Scan for the cell matching the given text and deliver its (X, Y) coordinate at center. 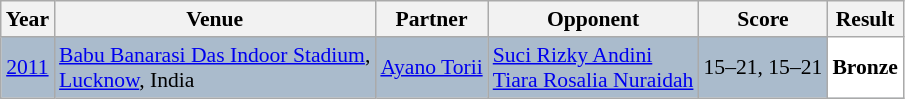
Suci Rizky Andini Tiara Rosalia Nuraidah (594, 68)
Opponent (594, 19)
Year (28, 19)
2011 (28, 68)
Babu Banarasi Das Indoor Stadium,Lucknow, India (214, 68)
Ayano Torii (431, 68)
Result (865, 19)
Venue (214, 19)
Score (762, 19)
15–21, 15–21 (762, 68)
Partner (431, 19)
Bronze (865, 68)
